Scan for the cell matching the given text and deliver its (X, Y) coordinate at center. 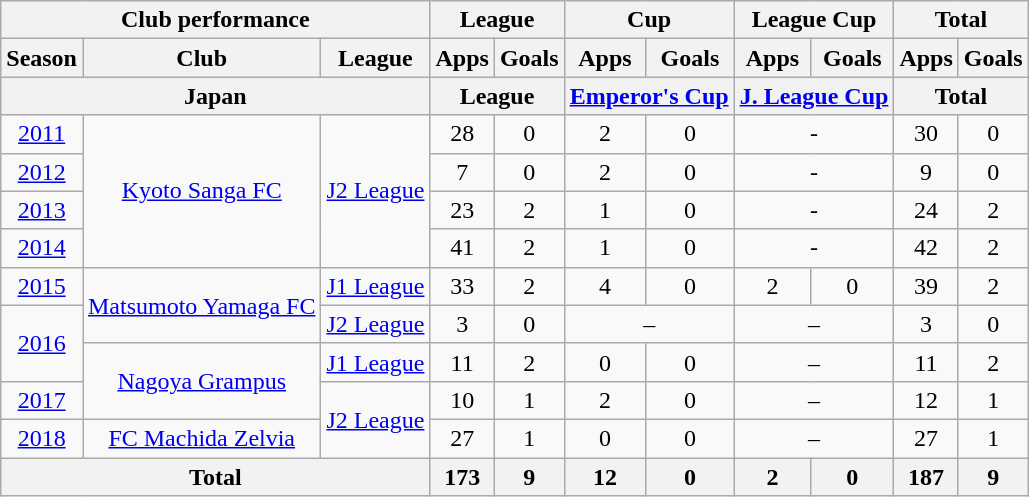
39 (926, 286)
24 (926, 210)
187 (926, 477)
2012 (42, 172)
2014 (42, 248)
2011 (42, 134)
J. League Cup (814, 96)
33 (462, 286)
30 (926, 134)
Club (201, 58)
Nagoya Grampus (201, 381)
28 (462, 134)
Club performance (216, 20)
FC Machida Zelvia (201, 438)
2013 (42, 210)
2015 (42, 286)
Cup (649, 20)
2018 (42, 438)
2017 (42, 400)
7 (462, 172)
Japan (216, 96)
Emperor's Cup (649, 96)
Season (42, 58)
Kyoto Sanga FC (201, 191)
42 (926, 248)
2016 (42, 343)
League Cup (814, 20)
173 (462, 477)
41 (462, 248)
Matsumoto Yamaga FC (201, 305)
10 (462, 400)
4 (605, 286)
23 (462, 210)
